Locate the cell with the specified text and output its (X, Y) center coordinate. 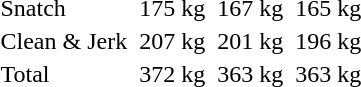
201 kg (250, 41)
207 kg (172, 41)
